Return the [X, Y] coordinate for the center point of the cell that contains the specified text.  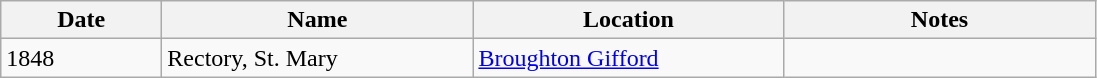
Name [318, 20]
Location [628, 20]
1848 [82, 58]
Broughton Gifford [628, 58]
Date [82, 20]
Notes [940, 20]
Rectory, St. Mary [318, 58]
